Return the (X, Y) coordinate for the center point of the cell that contains the specified text.  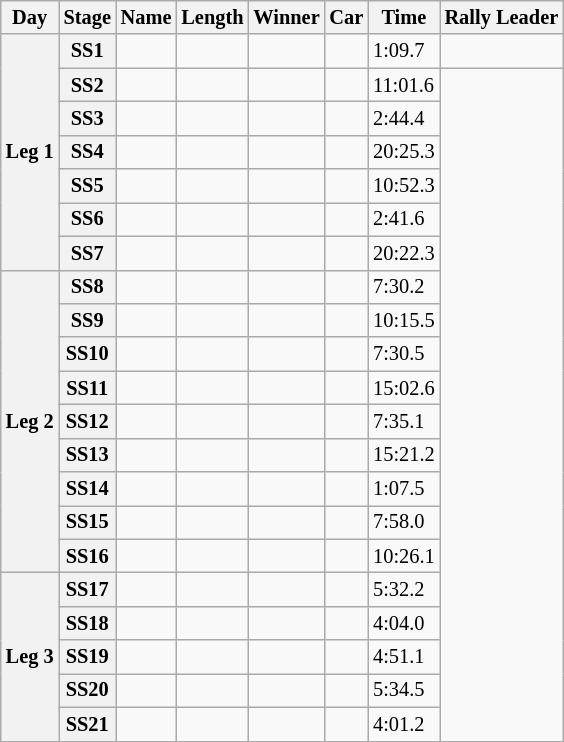
SS7 (88, 253)
SS15 (88, 522)
SS18 (88, 623)
SS21 (88, 724)
SS14 (88, 489)
2:44.4 (404, 118)
SS10 (88, 354)
5:32.2 (404, 589)
SS13 (88, 455)
Name (146, 17)
SS2 (88, 85)
SS3 (88, 118)
20:25.3 (404, 152)
Leg 2 (30, 422)
4:01.2 (404, 724)
5:34.5 (404, 690)
4:04.0 (404, 623)
SS11 (88, 388)
11:01.6 (404, 85)
10:26.1 (404, 556)
SS9 (88, 320)
7:35.1 (404, 421)
7:58.0 (404, 522)
SS12 (88, 421)
SS5 (88, 186)
7:30.5 (404, 354)
SS1 (88, 51)
Leg 1 (30, 152)
15:02.6 (404, 388)
SS19 (88, 657)
Leg 3 (30, 656)
Stage (88, 17)
SS6 (88, 219)
4:51.1 (404, 657)
SS17 (88, 589)
1:07.5 (404, 489)
15:21.2 (404, 455)
1:09.7 (404, 51)
SS16 (88, 556)
20:22.3 (404, 253)
10:15.5 (404, 320)
Time (404, 17)
10:52.3 (404, 186)
7:30.2 (404, 287)
Day (30, 17)
Car (347, 17)
SS4 (88, 152)
SS8 (88, 287)
Winner (286, 17)
Rally Leader (502, 17)
2:41.6 (404, 219)
Length (212, 17)
SS20 (88, 690)
